Capture the cell that displays the provided text and extract its (X, Y) central coordinate. 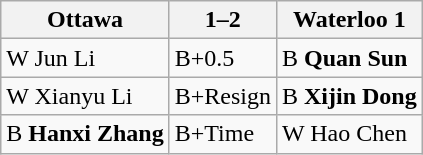
1–2 (222, 20)
B+Time (222, 134)
W Jun Li (85, 58)
B Quan Sun (349, 58)
W Xianyu Li (85, 96)
Waterloo 1 (349, 20)
B Hanxi Zhang (85, 134)
Ottawa (85, 20)
B+Resign (222, 96)
B+0.5 (222, 58)
B Xijin Dong (349, 96)
W Hao Chen (349, 134)
